Extract the [x, y] coordinate from the center of the cell holding the provided text.  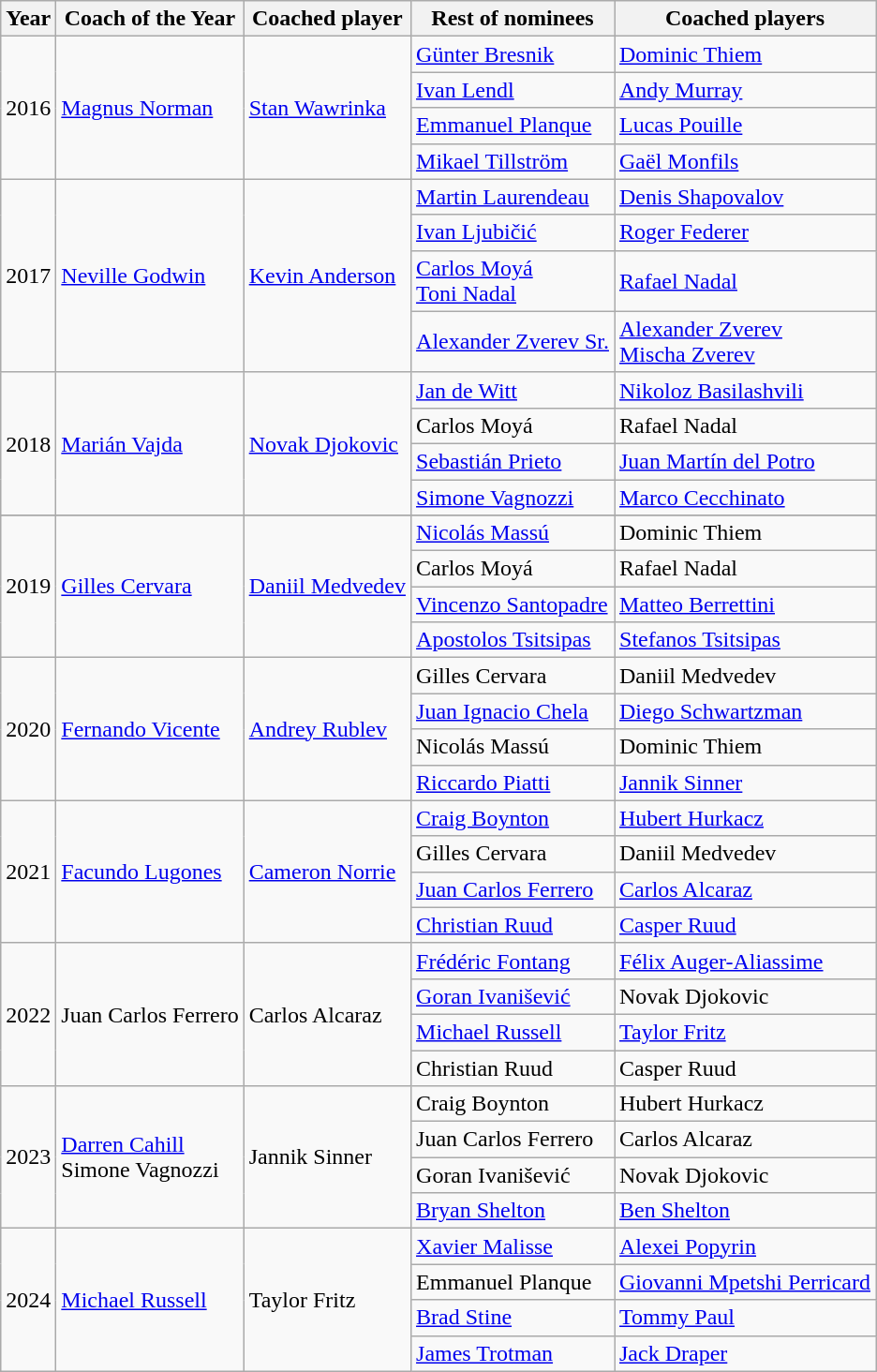
Xavier Malisse [513, 1246]
Stan Wawrinka [327, 108]
2020 [28, 729]
Jack Draper [746, 1353]
Bryan Shelton [513, 1211]
Matteo Berrettini [746, 604]
2018 [28, 443]
Cameron Norrie [327, 872]
Juan Ignacio Chela [513, 711]
Günter Bresnik [513, 54]
Brad Stine [513, 1318]
Nikoloz Basilashvili [746, 390]
Fernando Vicente [150, 729]
Frédéric Fontang [513, 961]
Roger Federer [746, 232]
2024 [28, 1300]
Facundo Lugones [150, 872]
Riccardo Piatti [513, 783]
2023 [28, 1157]
Magnus Norman [150, 108]
Ben Shelton [746, 1211]
Andy Murray [746, 90]
2019 [28, 587]
Year [28, 19]
Jan de Witt [513, 390]
Tommy Paul [746, 1318]
Apostolos Tsitsipas [513, 640]
Coached player [327, 19]
Marco Cecchinato [746, 498]
Simone Vagnozzi [513, 498]
Ivan Lendl [513, 90]
Alexei Popyrin [746, 1246]
Rest of nominees [513, 19]
Vincenzo Santopadre [513, 604]
Lucas Pouille [746, 126]
Andrey Rublev [327, 729]
2016 [28, 108]
2021 [28, 872]
Sebastián Prieto [513, 461]
Denis Shapovalov [746, 197]
Marián Vajda [150, 443]
Ivan Ljubičić [513, 232]
Giovanni Mpetshi Perricard [746, 1282]
Félix Auger-Aliassime [746, 961]
Alexander Zverev Sr. [513, 341]
Alexander Zverev Mischa Zverev [746, 341]
2022 [28, 1014]
Kevin Anderson [327, 276]
Juan Martín del Potro [746, 461]
Coached players [746, 19]
Neville Godwin [150, 276]
Gaël Monfils [746, 161]
Stefanos Tsitsipas [746, 640]
Mikael Tillström [513, 161]
Coach of the Year [150, 19]
James Trotman [513, 1353]
Carlos Moyá Toni Nadal [513, 281]
Martin Laurendeau [513, 197]
Diego Schwartzman [746, 711]
2017 [28, 276]
Darren Cahill Simone Vagnozzi [150, 1157]
